Capture the cell that displays the provided text and extract its (x, y) central coordinate. 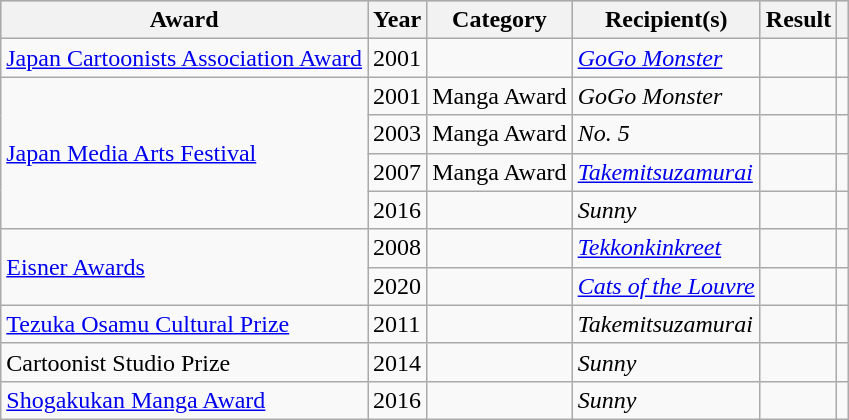
2003 (398, 134)
Japan Cartoonists Association Award (184, 58)
Tezuka Osamu Cultural Prize (184, 324)
Result (798, 20)
Japan Media Arts Festival (184, 153)
Cats of the Louvre (666, 286)
Award (184, 20)
Eisner Awards (184, 267)
Tekkonkinkreet (666, 248)
2011 (398, 324)
Recipient(s) (666, 20)
Shogakukan Manga Award (184, 400)
Category (500, 20)
2014 (398, 362)
2020 (398, 286)
2008 (398, 248)
No. 5 (666, 134)
2007 (398, 172)
Year (398, 20)
Cartoonist Studio Prize (184, 362)
